Extract the [x, y] coordinate from the center of the cell holding the provided text.  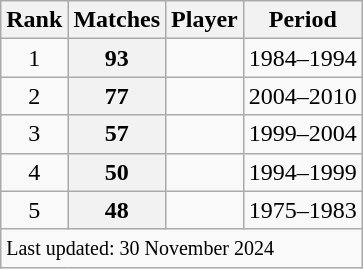
1 [34, 58]
77 [117, 96]
1994–1999 [302, 172]
Rank [34, 20]
2004–2010 [302, 96]
1984–1994 [302, 58]
50 [117, 172]
57 [117, 134]
93 [117, 58]
Matches [117, 20]
Period [302, 20]
3 [34, 134]
Last updated: 30 November 2024 [182, 248]
1975–1983 [302, 210]
2 [34, 96]
Player [205, 20]
48 [117, 210]
1999–2004 [302, 134]
4 [34, 172]
5 [34, 210]
